Scan for the cell matching the given text and deliver its [x, y] coordinate at center. 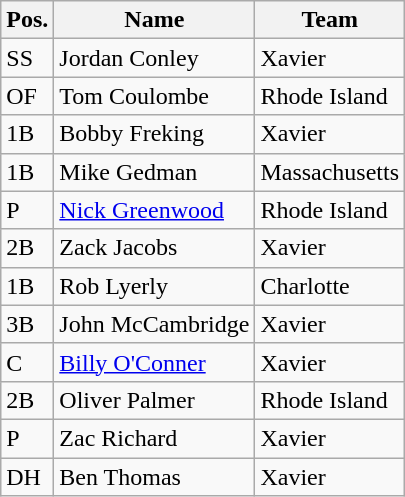
SS [28, 58]
Tom Coulombe [154, 96]
Nick Greenwood [154, 210]
Bobby Freking [154, 134]
Zack Jacobs [154, 248]
Ben Thomas [154, 477]
Jordan Conley [154, 58]
OF [28, 96]
Zac Richard [154, 438]
John McCambridge [154, 324]
C [28, 362]
Charlotte [330, 286]
3B [28, 324]
Name [154, 20]
Pos. [28, 20]
Massachusetts [330, 172]
Rob Lyerly [154, 286]
Oliver Palmer [154, 400]
Mike Gedman [154, 172]
DH [28, 477]
Team [330, 20]
Billy O'Conner [154, 362]
